Find where the given text appears and provide that cell's center as (x, y) coordinate. 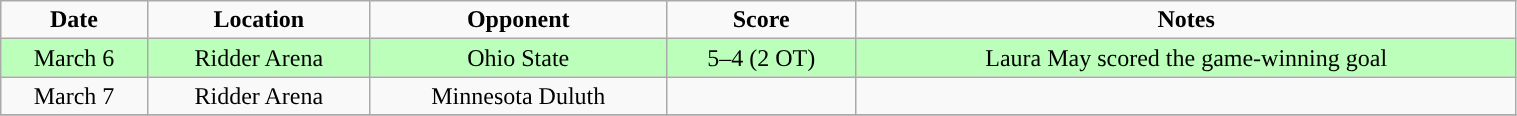
March 7 (74, 96)
Notes (1186, 20)
Ohio State (518, 58)
Opponent (518, 20)
Laura May scored the game-winning goal (1186, 58)
Score (761, 20)
5–4 (2 OT) (761, 58)
Location (258, 20)
Date (74, 20)
March 6 (74, 58)
Minnesota Duluth (518, 96)
